Output the (x, y) coordinate of the center of the cell containing the given text.  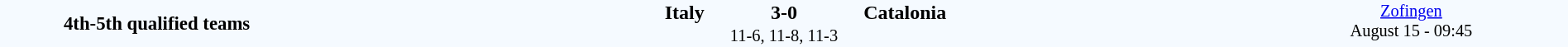
11-6, 11-8, 11-3 (784, 36)
Italy (509, 12)
ZofingenAugust 15 - 09:45 (1411, 23)
3-0 (784, 12)
4th-5th qualified teams (157, 23)
Catalonia (1059, 12)
